Provide the [x, y] coordinate of the cell's center where the given text is located.  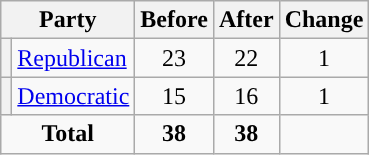
23 [174, 58]
15 [174, 96]
Total [68, 134]
Change [324, 20]
Democratic [74, 96]
After [246, 20]
16 [246, 96]
Republican [74, 58]
Before [174, 20]
22 [246, 58]
Party [68, 20]
